Capture the cell that displays the provided text and extract its (x, y) central coordinate. 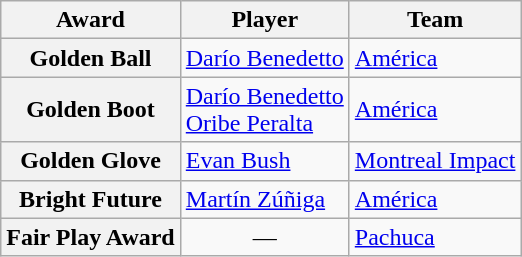
Golden Glove (91, 161)
Darío Benedetto Oribe Peralta (264, 110)
Martín Zúñiga (264, 199)
Team (435, 20)
Fair Play Award (91, 237)
Award (91, 20)
Golden Boot (91, 110)
Golden Ball (91, 58)
Player (264, 20)
Evan Bush (264, 161)
Pachuca (435, 237)
— (264, 237)
Darío Benedetto (264, 58)
Bright Future (91, 199)
Montreal Impact (435, 161)
